Provide the [x, y] coordinate of the cell's center where the given text is located.  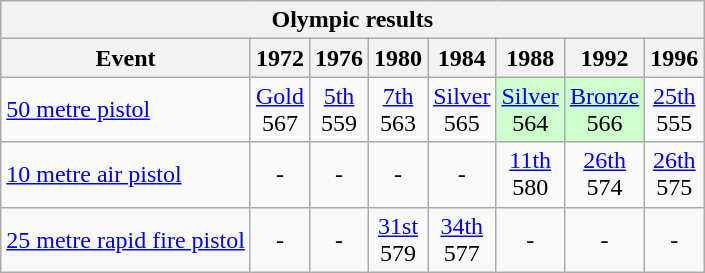
7th563 [398, 110]
5th559 [338, 110]
1992 [604, 58]
1988 [530, 58]
25 metre rapid fire pistol [126, 240]
10 metre air pistol [126, 174]
50 metre pistol [126, 110]
Silver565 [462, 110]
1976 [338, 58]
34th577 [462, 240]
1972 [280, 58]
Olympic results [352, 20]
1984 [462, 58]
11th580 [530, 174]
Gold567 [280, 110]
31st579 [398, 240]
26th575 [674, 174]
Bronze566 [604, 110]
25th555 [674, 110]
26th574 [604, 174]
1996 [674, 58]
Silver564 [530, 110]
Event [126, 58]
1980 [398, 58]
